For the text-containing cell, return its midpoint in (x, y) coordinate format. 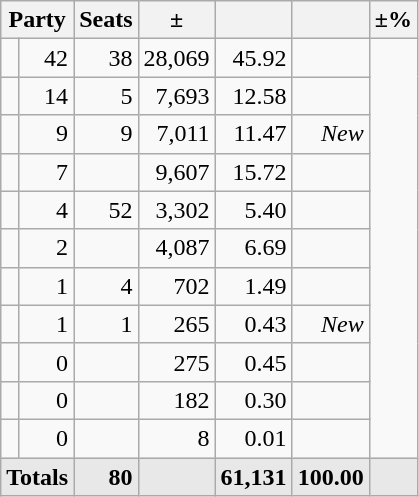
5.40 (254, 210)
0.45 (254, 362)
80 (106, 477)
5 (106, 96)
14 (46, 96)
0.01 (254, 438)
7,011 (176, 134)
4,087 (176, 248)
Totals (38, 477)
6.69 (254, 248)
2 (46, 248)
± (176, 20)
61,131 (254, 477)
702 (176, 286)
182 (176, 400)
42 (46, 58)
12.58 (254, 96)
7 (46, 172)
45.92 (254, 58)
7,693 (176, 96)
28,069 (176, 58)
38 (106, 58)
9,607 (176, 172)
1.49 (254, 286)
0.43 (254, 324)
0.30 (254, 400)
Seats (106, 20)
15.72 (254, 172)
11.47 (254, 134)
3,302 (176, 210)
100.00 (330, 477)
±% (393, 20)
275 (176, 362)
265 (176, 324)
Party (38, 20)
8 (176, 438)
52 (106, 210)
